Pinpoint the cell where the given text exists, returning its (x, y) midpoint coordinate. 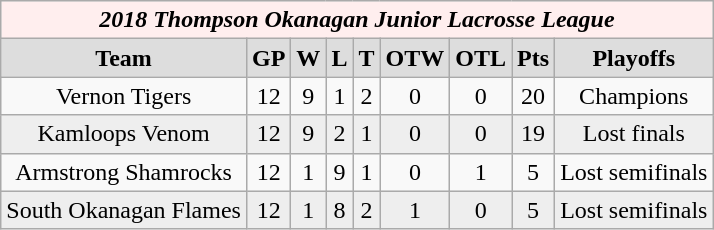
Pts (534, 58)
20 (534, 96)
Playoffs (634, 58)
GP (268, 58)
South Okanagan Flames (124, 210)
OTW (415, 58)
OTL (481, 58)
W (308, 58)
L (340, 58)
Vernon Tigers (124, 96)
2018 Thompson Okanagan Junior Lacrosse League (357, 20)
Champions (634, 96)
Kamloops Venom (124, 134)
8 (340, 210)
Lost finals (634, 134)
T (366, 58)
Team (124, 58)
19 (534, 134)
Armstrong Shamrocks (124, 172)
